Locate the cell with the specified text and output its [x, y] center coordinate. 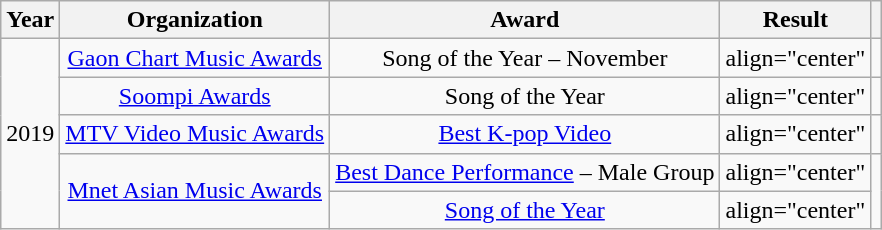
Soompi Awards [195, 96]
Award [525, 20]
Year [30, 20]
Song of the Year – November [525, 58]
Best Dance Performance – Male Group [525, 172]
Gaon Chart Music Awards [195, 58]
Result [796, 20]
2019 [30, 134]
Organization [195, 20]
Best K-pop Video [525, 134]
Mnet Asian Music Awards [195, 191]
MTV Video Music Awards [195, 134]
